Find where the given text appears and provide that cell's center as [X, Y] coordinate. 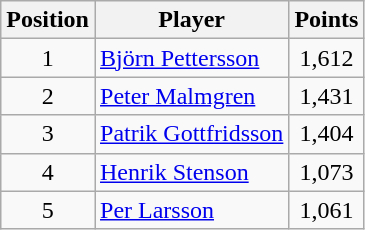
Player [191, 20]
Henrik Stenson [191, 172]
4 [48, 172]
Position [48, 20]
Peter Malmgren [191, 96]
1,612 [326, 58]
1,404 [326, 134]
Björn Pettersson [191, 58]
Patrik Gottfridsson [191, 134]
1,073 [326, 172]
Per Larsson [191, 210]
2 [48, 96]
3 [48, 134]
1,431 [326, 96]
5 [48, 210]
1,061 [326, 210]
1 [48, 58]
Points [326, 20]
